Extract the (X, Y) coordinate from the center of the cell holding the provided text.  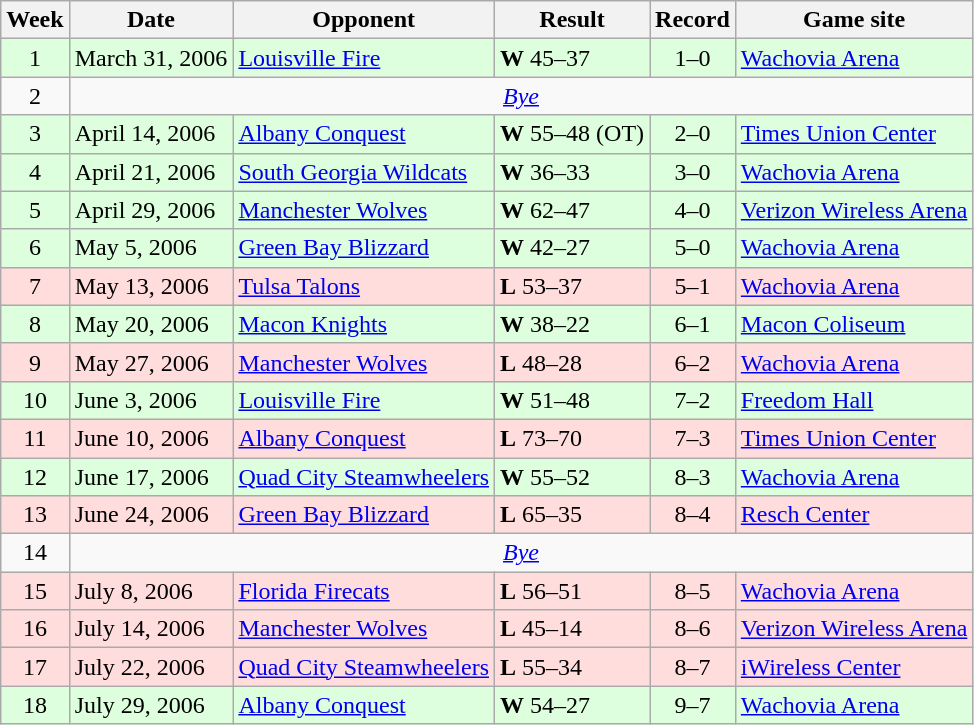
4–0 (693, 210)
W 54–27 (572, 705)
Result (572, 20)
7 (35, 286)
March 31, 2006 (151, 58)
6 (35, 248)
9–7 (693, 705)
8–3 (693, 477)
June 10, 2006 (151, 438)
W 51–48 (572, 400)
Opponent (364, 20)
South Georgia Wildcats (364, 172)
Macon Coliseum (854, 324)
W 55–52 (572, 477)
L 65–35 (572, 515)
Resch Center (854, 515)
L 53–37 (572, 286)
11 (35, 438)
2 (35, 96)
L 55–34 (572, 667)
5 (35, 210)
April 14, 2006 (151, 134)
June 3, 2006 (151, 400)
8–6 (693, 629)
July 14, 2006 (151, 629)
W 36–33 (572, 172)
8 (35, 324)
9 (35, 362)
Record (693, 20)
16 (35, 629)
8–5 (693, 591)
July 22, 2006 (151, 667)
15 (35, 591)
July 29, 2006 (151, 705)
Week (35, 20)
Date (151, 20)
14 (35, 553)
April 29, 2006 (151, 210)
Tulsa Talons (364, 286)
April 21, 2006 (151, 172)
1 (35, 58)
8–4 (693, 515)
Freedom Hall (854, 400)
5–1 (693, 286)
Game site (854, 20)
L 48–28 (572, 362)
L 73–70 (572, 438)
6–1 (693, 324)
17 (35, 667)
W 38–22 (572, 324)
W 45–37 (572, 58)
13 (35, 515)
18 (35, 705)
3 (35, 134)
10 (35, 400)
iWireless Center (854, 667)
3–0 (693, 172)
2–0 (693, 134)
W 42–27 (572, 248)
7–2 (693, 400)
1–0 (693, 58)
June 17, 2006 (151, 477)
L 45–14 (572, 629)
July 8, 2006 (151, 591)
5–0 (693, 248)
W 62–47 (572, 210)
7–3 (693, 438)
Florida Firecats (364, 591)
W 55–48 (OT) (572, 134)
May 20, 2006 (151, 324)
May 13, 2006 (151, 286)
May 27, 2006 (151, 362)
L 56–51 (572, 591)
4 (35, 172)
6–2 (693, 362)
12 (35, 477)
May 5, 2006 (151, 248)
June 24, 2006 (151, 515)
Macon Knights (364, 324)
8–7 (693, 667)
